Find where the given text appears and provide that cell's center as (X, Y) coordinate. 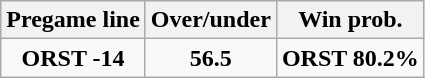
Pregame line (74, 20)
56.5 (210, 58)
ORST 80.2% (350, 58)
ORST -14 (74, 58)
Win prob. (350, 20)
Over/under (210, 20)
